For the text-containing cell, return its midpoint in (x, y) coordinate format. 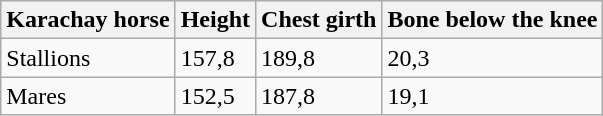
Height (215, 20)
Chest girth (319, 20)
Stallions (88, 58)
20,3 (492, 58)
189,8 (319, 58)
19,1 (492, 96)
Bone below the knee (492, 20)
187,8 (319, 96)
152,5 (215, 96)
157,8 (215, 58)
Mares (88, 96)
Karachay horse (88, 20)
